Pinpoint the cell where the given text exists, returning its [X, Y] midpoint coordinate. 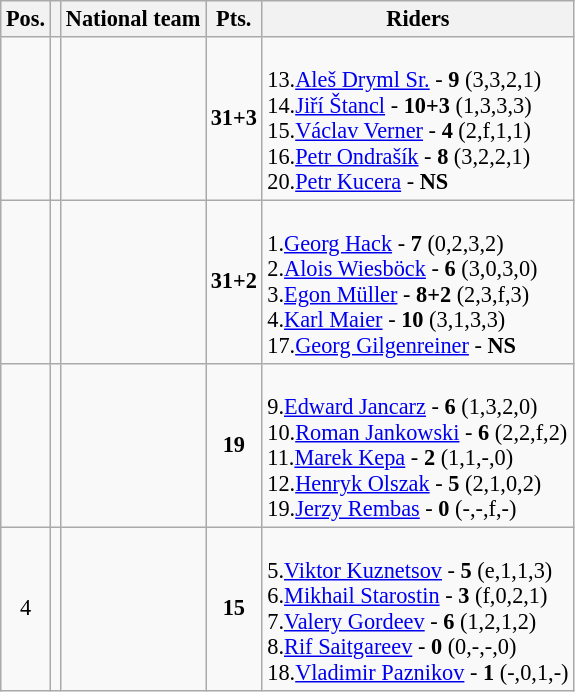
Pts. [234, 19]
Pos. [26, 19]
National team [134, 19]
13.Aleš Dryml Sr. - 9 (3,3,2,1) 14.Jiří Štancl - 10+3 (1,3,3,3) 15.Václav Verner - 4 (2,f,1,1) 16.Petr Ondrašík - 8 (3,2,2,1) 20.Petr Kucera - NS [418, 118]
15 [234, 608]
4 [26, 608]
31+3 [234, 118]
Riders [418, 19]
31+2 [234, 282]
1.Georg Hack - 7 (0,2,3,2) 2.Alois Wiesböck - 6 (3,0,3,0) 3.Egon Müller - 8+2 (2,3,f,3) 4.Karl Maier - 10 (3,1,3,3) 17.Georg Gilgenreiner - NS [418, 282]
19 [234, 444]
